Scan for the cell matching the given text and deliver its [x, y] coordinate at center. 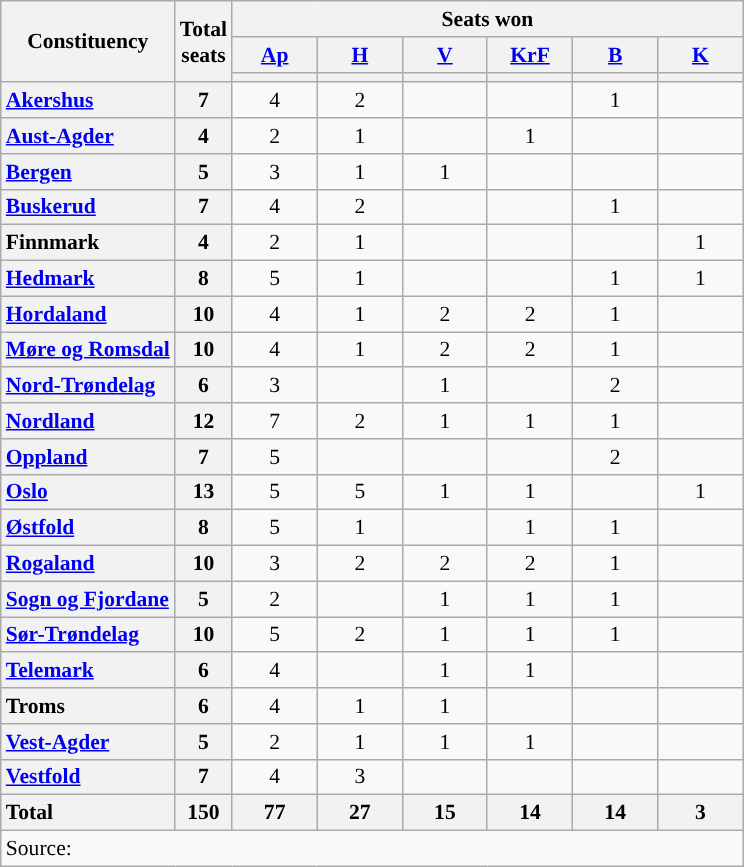
Finnmark [88, 243]
77 [274, 813]
Vest-Agder [88, 742]
15 [444, 813]
Aust-Agder [88, 136]
Hordaland [88, 314]
Ap [274, 55]
Totalseats [204, 42]
Akershus [88, 101]
V [444, 55]
Møre og Romsdal [88, 350]
13 [204, 492]
Sør-Trøndelag [88, 635]
150 [204, 813]
Rogaland [88, 564]
Buskerud [88, 207]
Telemark [88, 671]
Nordland [88, 421]
Troms [88, 706]
H [360, 55]
Østfold [88, 528]
Total [88, 813]
Sogn og Fjordane [88, 599]
Constituency [88, 42]
KrF [530, 55]
Vestfold [88, 777]
K [700, 55]
B [616, 55]
Hedmark [88, 279]
Source: [372, 849]
Oslo [88, 492]
12 [204, 421]
Seats won [488, 19]
Oppland [88, 457]
Nord-Trøndelag [88, 386]
27 [360, 813]
Bergen [88, 172]
